Provide the (x, y) coordinate of the cell's center where the given text is located.  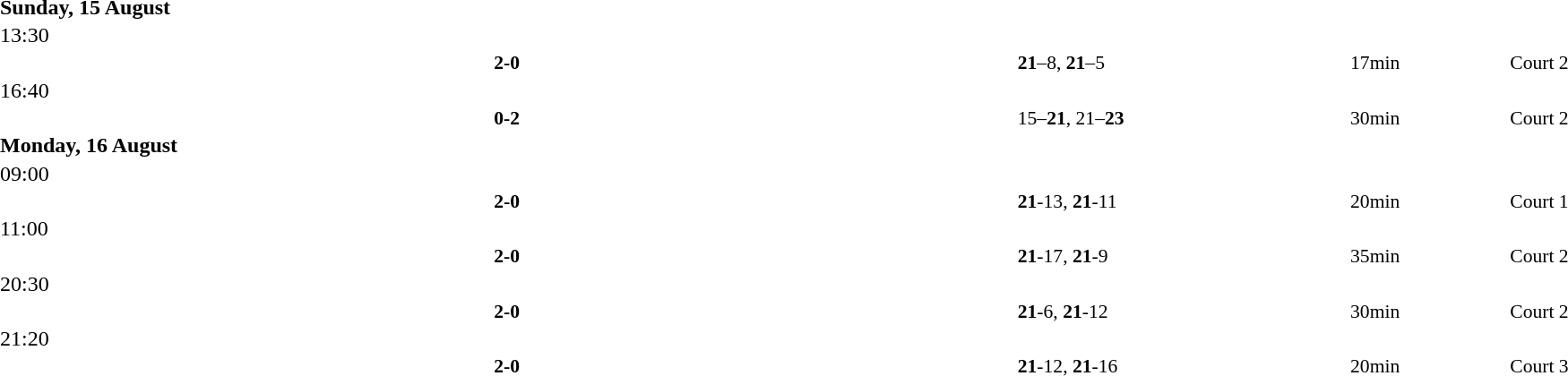
20min (1428, 201)
35min (1428, 256)
21-13, 21-11 (1182, 201)
17min (1428, 63)
15–21, 21–23 (1182, 118)
21-6, 21-12 (1182, 312)
21-17, 21-9 (1182, 256)
21–8, 21–5 (1182, 63)
0-2 (507, 118)
